Capture the cell that displays the provided text and extract its (X, Y) central coordinate. 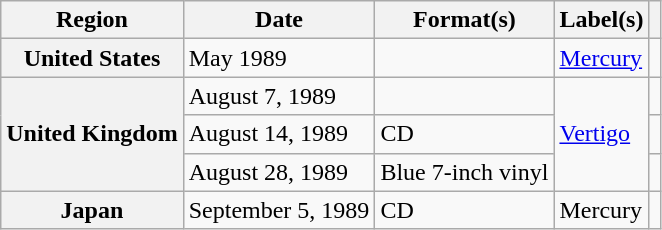
Region (92, 20)
Japan (92, 210)
August 28, 1989 (279, 172)
Date (279, 20)
August 14, 1989 (279, 134)
Blue 7-inch vinyl (464, 172)
Label(s) (602, 20)
Vertigo (602, 134)
Format(s) (464, 20)
August 7, 1989 (279, 96)
United Kingdom (92, 134)
May 1989 (279, 58)
September 5, 1989 (279, 210)
United States (92, 58)
